Locate the cell with the specified text and output its [X, Y] center coordinate. 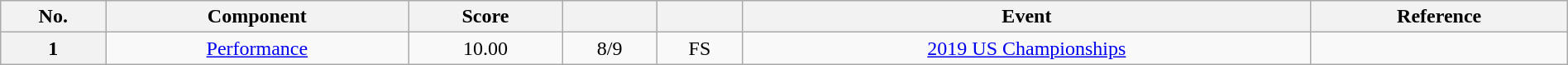
No. [53, 17]
Component [257, 17]
8/9 [610, 48]
Reference [1439, 17]
Performance [257, 48]
Score [485, 17]
Event [1027, 17]
2019 US Championships [1027, 48]
10.00 [485, 48]
1 [53, 48]
FS [700, 48]
